Return (X, Y) of the center of cell containing provided text 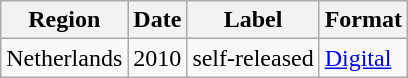
Netherlands (64, 58)
Date (158, 20)
self-released (253, 58)
Region (64, 20)
Digital (363, 58)
2010 (158, 58)
Label (253, 20)
Format (363, 20)
